For the text-containing cell, return its midpoint in (x, y) coordinate format. 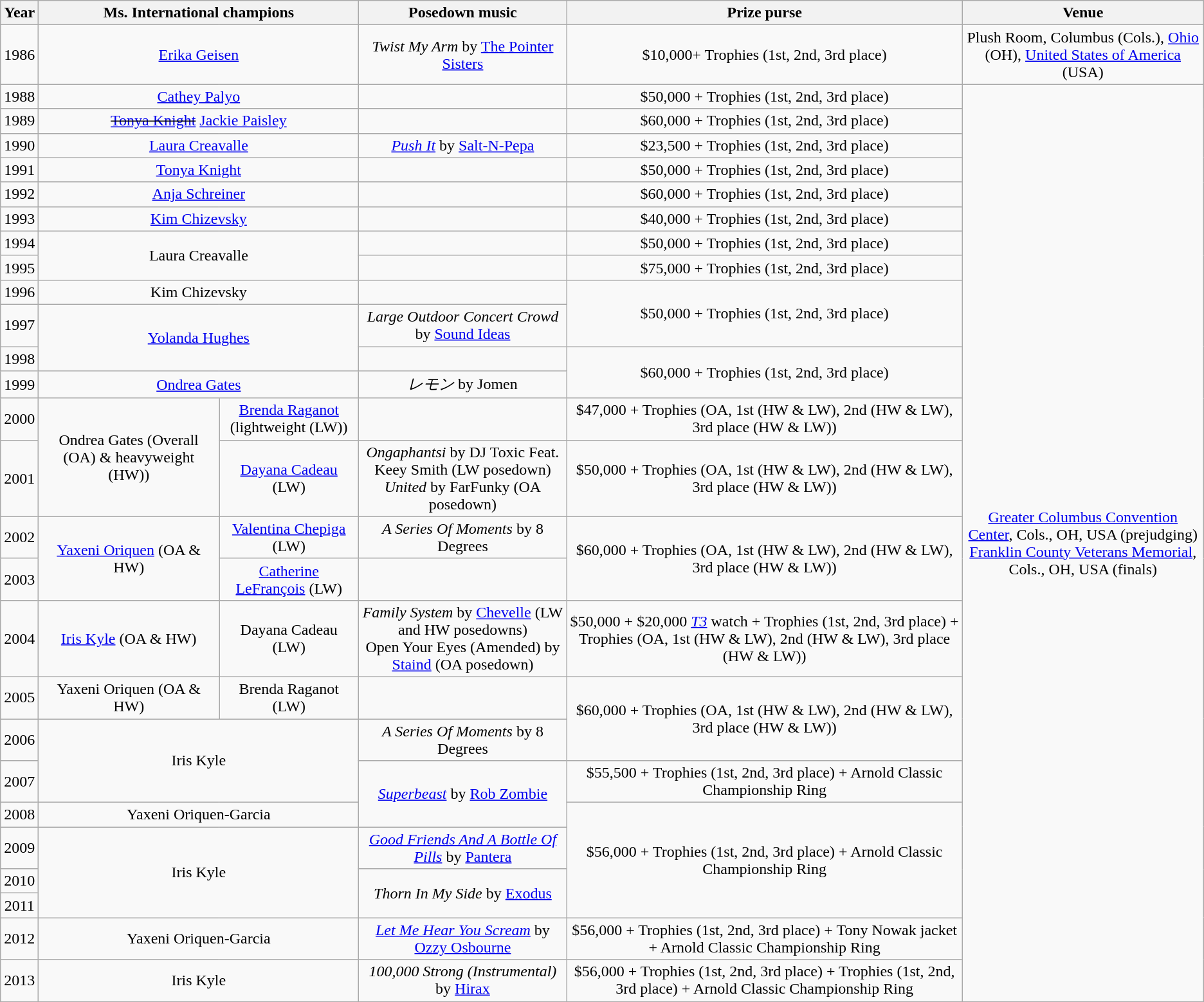
2006 (19, 740)
Yolanda Hughes (199, 337)
Valentina Chepiga (LW) (288, 538)
Venue (1083, 13)
1991 (19, 170)
レモン by Jomen (463, 385)
$56,000 + Trophies (1st, 2nd, 3rd place) + Tony Nowak jacket + Arnold Classic Championship Ring (764, 939)
Family System by Chevelle (LW and HW posedowns)Open Your Eyes (Amended) by Staind (OA posedown) (463, 638)
Catherine LeFrançois (LW) (288, 579)
$50,000 + Trophies (OA, 1st (HW & LW), 2nd (HW & LW), 3rd place (HW & LW)) (764, 478)
$55,500 + Trophies (1st, 2nd, 3rd place) + Arnold Classic Championship Ring (764, 782)
1996 (19, 292)
Let Me Hear You Scream by Ozzy Osbourne (463, 939)
Ongaphantsi by DJ Toxic Feat. Keey Smith (LW posedown)United by FarFunky (OA posedown) (463, 478)
1995 (19, 268)
2013 (19, 980)
Ms. International champions (199, 13)
$56,000 + Trophies (1st, 2nd, 3rd place) + Arnold Classic Championship Ring (764, 861)
1999 (19, 385)
Ondrea Gates (Overall (OA) & heavyweight (HW)) (129, 457)
Plush Room, Columbus (Cols.), Ohio (OH), United States of America (USA) (1083, 55)
Ondrea Gates (199, 385)
1997 (19, 325)
2000 (19, 419)
$40,000 + Trophies (1st, 2nd, 3rd place) (764, 219)
2011 (19, 906)
2001 (19, 478)
$10,000+ Trophies (1st, 2nd, 3rd place) (764, 55)
2003 (19, 579)
1986 (19, 55)
2009 (19, 848)
Push It by Salt-N-Pepa (463, 145)
1990 (19, 145)
Prize purse (764, 13)
2004 (19, 638)
100,000 Strong (Instrumental) by Hirax (463, 980)
Brenda Raganot (LW) (288, 697)
Erika Geisen (199, 55)
Cathey Palyo (199, 96)
Twist My Arm by The Pointer Sisters (463, 55)
$75,000 + Trophies (1st, 2nd, 3rd place) (764, 268)
Superbeast by Rob Zombie (463, 794)
1998 (19, 358)
Posedown music (463, 13)
Large Outdoor Concert Crowd by Sound Ideas (463, 325)
Greater Columbus Convention Center, Cols., OH, USA (prejudging)Franklin County Veterans Memorial, Cols., OH, USA (finals) (1083, 543)
2005 (19, 697)
Tonya Knight Jackie Paisley (199, 121)
2012 (19, 939)
$50,000 + $20,000 T3 watch + Trophies (1st, 2nd, 3rd place) + Trophies (OA, 1st (HW & LW), 2nd (HW & LW), 3rd place (HW & LW)) (764, 638)
1992 (19, 194)
Tonya Knight (199, 170)
Thorn In My Side by Exodus (463, 893)
2008 (19, 815)
1993 (19, 219)
Anja Schreiner (199, 194)
2010 (19, 881)
2007 (19, 782)
2002 (19, 538)
Iris Kyle (OA & HW) (129, 638)
$23,500 + Trophies (1st, 2nd, 3rd place) (764, 145)
$56,000 + Trophies (1st, 2nd, 3rd place) + Trophies (1st, 2nd, 3rd place) + Arnold Classic Championship Ring (764, 980)
Brenda Raganot (lightweight (LW)) (288, 419)
1994 (19, 243)
1988 (19, 96)
Year (19, 13)
Good Friends And A Bottle Of Pills by Pantera (463, 848)
$47,000 + Trophies (OA, 1st (HW & LW), 2nd (HW & LW), 3rd place (HW & LW)) (764, 419)
1989 (19, 121)
